Return [X, Y] of the center of cell containing provided text 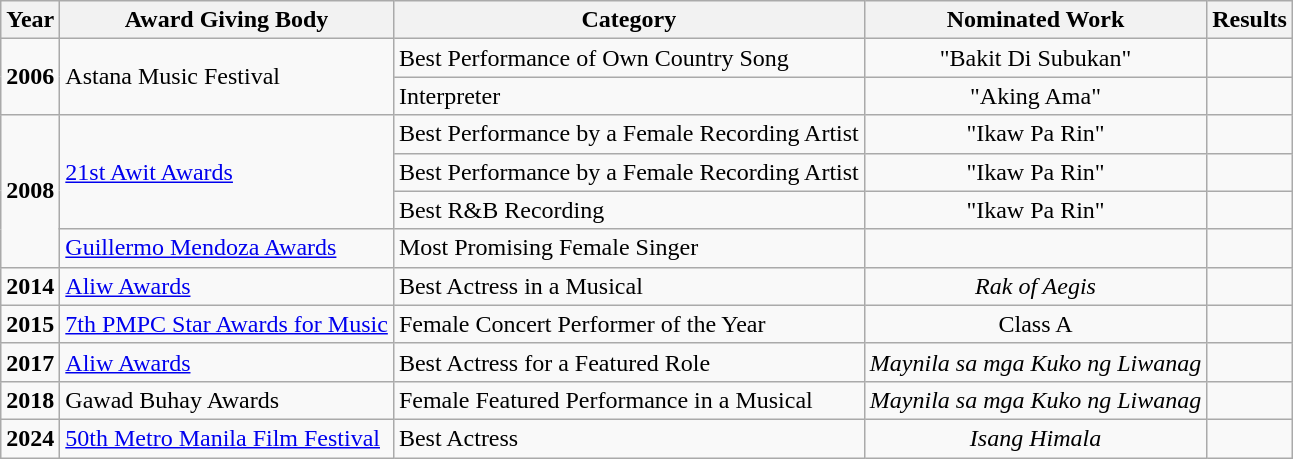
2017 [30, 362]
Most Promising Female Singer [628, 248]
Best Actress [628, 438]
Best Actress in a Musical [628, 286]
2018 [30, 400]
Results [1250, 20]
2006 [30, 77]
Class A [1035, 324]
2014 [30, 286]
2008 [30, 191]
Isang Himala [1035, 438]
2024 [30, 438]
Astana Music Festival [227, 77]
Female Concert Performer of the Year [628, 324]
Best R&B Recording [628, 210]
Female Featured Performance in a Musical [628, 400]
50th Metro Manila Film Festival [227, 438]
Best Actress for a Featured Role [628, 362]
Best Performance of Own Country Song [628, 58]
Guillermo Mendoza Awards [227, 248]
Nominated Work [1035, 20]
Award Giving Body [227, 20]
Gawad Buhay Awards [227, 400]
Interpreter [628, 96]
21st Awit Awards [227, 172]
"Aking Ama" [1035, 96]
7th PMPC Star Awards for Music [227, 324]
Category [628, 20]
"Bakit Di Subukan" [1035, 58]
Rak of Aegis [1035, 286]
2015 [30, 324]
Year [30, 20]
